Locate the cell with the specified text and output its [x, y] center coordinate. 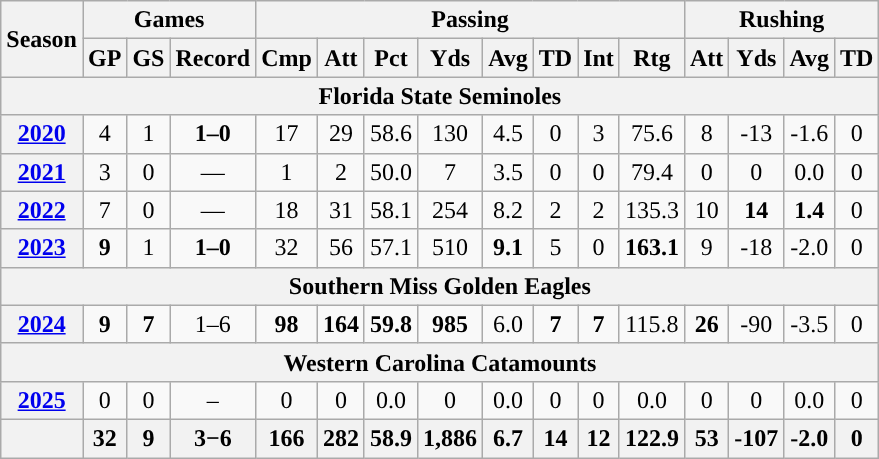
17 [287, 134]
Cmp [287, 58]
2023 [42, 248]
122.9 [652, 438]
Passing [470, 20]
6.0 [508, 324]
31 [340, 210]
-107 [756, 438]
Florida State Seminoles [440, 96]
-13 [756, 134]
6.7 [508, 438]
-90 [756, 324]
2024 [42, 324]
2025 [42, 400]
1,886 [450, 438]
1–6 [213, 324]
50.0 [390, 172]
GP [104, 58]
-3.5 [810, 324]
4 [104, 134]
1.4 [810, 210]
985 [450, 324]
3−6 [213, 438]
Western Carolina Catamounts [440, 362]
510 [450, 248]
Rushing [781, 20]
2020 [42, 134]
57.1 [390, 248]
GS [148, 58]
12 [599, 438]
75.6 [652, 134]
– [213, 400]
56 [340, 248]
8 [706, 134]
58.1 [390, 210]
2021 [42, 172]
Season [42, 39]
79.4 [652, 172]
Pct [390, 58]
59.8 [390, 324]
58.9 [390, 438]
135.3 [652, 210]
98 [287, 324]
29 [340, 134]
254 [450, 210]
3.5 [508, 172]
2022 [42, 210]
Southern Miss Golden Eagles [440, 286]
8.2 [508, 210]
5 [555, 248]
26 [706, 324]
10 [706, 210]
166 [287, 438]
Games [168, 20]
164 [340, 324]
53 [706, 438]
Rtg [652, 58]
Int [599, 58]
Record [213, 58]
58.6 [390, 134]
282 [340, 438]
9.1 [508, 248]
4.5 [508, 134]
-18 [756, 248]
-1.6 [810, 134]
130 [450, 134]
18 [287, 210]
163.1 [652, 248]
115.8 [652, 324]
